Scan for the cell matching the given text and deliver its (x, y) coordinate at center. 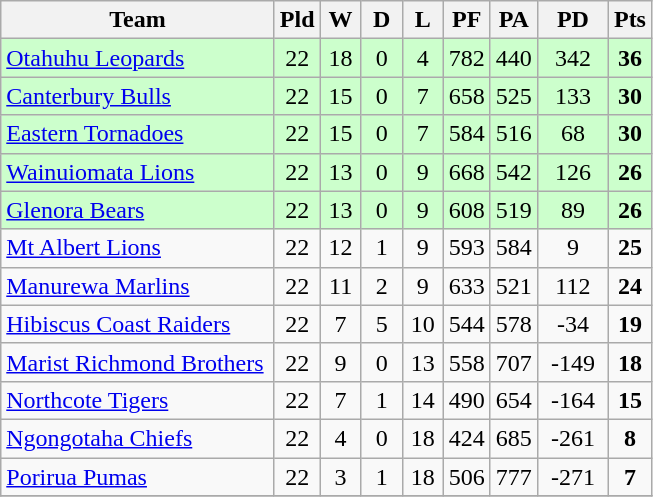
25 (630, 248)
490 (466, 400)
658 (466, 96)
19 (630, 324)
PF (466, 20)
14 (422, 400)
11 (340, 286)
2 (382, 286)
W (340, 20)
-164 (572, 400)
654 (514, 400)
685 (514, 438)
544 (466, 324)
633 (466, 286)
342 (572, 58)
-34 (572, 324)
3 (340, 477)
Pts (630, 20)
Canterbury Bulls (138, 96)
Northcote Tigers (138, 400)
516 (514, 134)
424 (466, 438)
440 (514, 58)
668 (466, 172)
-261 (572, 438)
608 (466, 210)
Mt Albert Lions (138, 248)
133 (572, 96)
89 (572, 210)
112 (572, 286)
Manurewa Marlins (138, 286)
5 (382, 324)
8 (630, 438)
521 (514, 286)
506 (466, 477)
-271 (572, 477)
593 (466, 248)
D (382, 20)
578 (514, 324)
Pld (297, 20)
126 (572, 172)
PA (514, 20)
Otahuhu Leopards (138, 58)
558 (466, 362)
24 (630, 286)
Team (138, 20)
707 (514, 362)
12 (340, 248)
36 (630, 58)
777 (514, 477)
10 (422, 324)
519 (514, 210)
Glenora Bears (138, 210)
Wainuiomata Lions (138, 172)
L (422, 20)
Hibiscus Coast Raiders (138, 324)
Eastern Tornadoes (138, 134)
PD (572, 20)
Ngongotaha Chiefs (138, 438)
Porirua Pumas (138, 477)
525 (514, 96)
782 (466, 58)
Marist Richmond Brothers (138, 362)
-149 (572, 362)
542 (514, 172)
68 (572, 134)
